Search for the cell housing the specified text and yield its (X, Y) center coordinate. 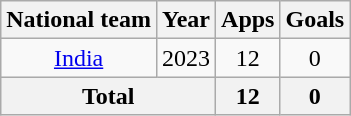
National team (79, 20)
India (79, 58)
2023 (186, 58)
Goals (315, 20)
Apps (248, 20)
Total (108, 96)
Year (186, 20)
